Return (x, y) of the center of cell containing provided text 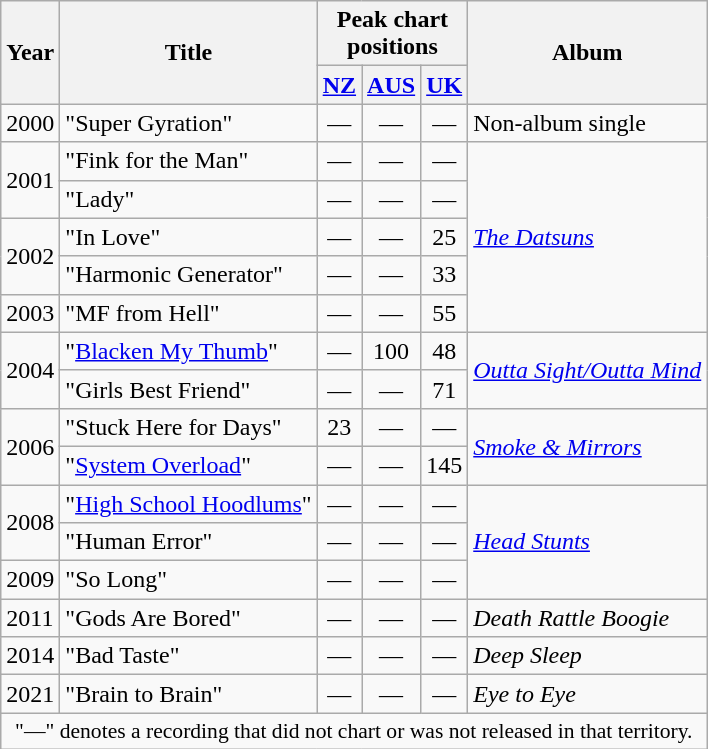
25 (444, 237)
2004 (30, 370)
100 (392, 351)
48 (444, 351)
"In Love" (188, 237)
23 (339, 427)
"Girls Best Friend" (188, 389)
UK (444, 85)
"Harmonic Generator" (188, 275)
"—" denotes a recording that did not chart or was not released in that territory. (354, 731)
2006 (30, 446)
"Stuck Here for Days" (188, 427)
"Lady" (188, 199)
2021 (30, 694)
Eye to Eye (588, 694)
2014 (30, 656)
AUS (392, 85)
The Datsuns (588, 237)
NZ (339, 85)
"High School Hoodlums" (188, 503)
2002 (30, 256)
Year (30, 52)
Smoke & Mirrors (588, 446)
Non-album single (588, 123)
Title (188, 52)
"Human Error" (188, 542)
"Fink for the Man" (188, 161)
"Super Gyration" (188, 123)
Outta Sight/Outta Mind (588, 370)
2009 (30, 580)
Head Stunts (588, 541)
71 (444, 389)
145 (444, 465)
Album (588, 52)
2008 (30, 522)
"So Long" (188, 580)
2000 (30, 123)
55 (444, 313)
"Blacken My Thumb" (188, 351)
33 (444, 275)
2003 (30, 313)
"Brain to Brain" (188, 694)
2001 (30, 180)
"Gods Are Bored" (188, 618)
Deep Sleep (588, 656)
"Bad Taste" (188, 656)
Death Rattle Boogie (588, 618)
"MF from Hell" (188, 313)
"System Overload" (188, 465)
2011 (30, 618)
Peak chart positions (392, 34)
